From the cell containing the given text, extract its center point as [X, Y] coordinate. 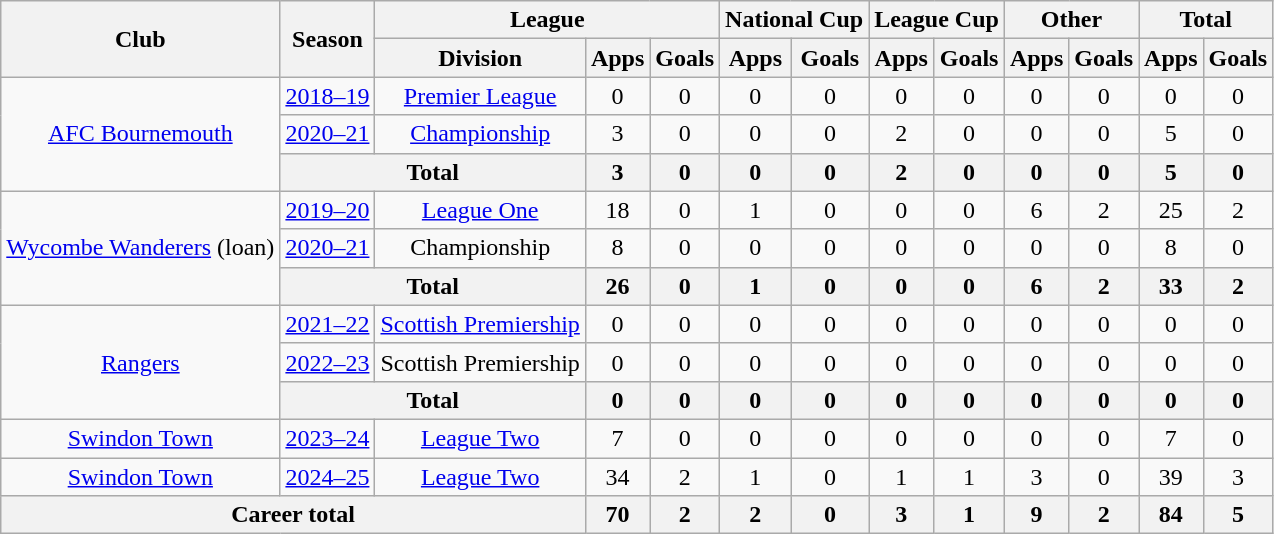
33 [1171, 286]
70 [617, 515]
Rangers [140, 362]
2021–22 [328, 324]
Division [480, 58]
Club [140, 39]
2022–23 [328, 362]
Season [328, 39]
Wycombe Wanderers (loan) [140, 248]
18 [617, 210]
2023–24 [328, 438]
National Cup [794, 20]
39 [1171, 477]
AFC Bournemouth [140, 134]
League One [480, 210]
25 [1171, 210]
League Cup [937, 20]
2019–20 [328, 210]
Career total [294, 515]
League [548, 20]
84 [1171, 515]
2018–19 [328, 96]
Premier League [480, 96]
34 [617, 477]
Other [1071, 20]
9 [1036, 515]
2024–25 [328, 477]
26 [617, 286]
